Pinpoint the cell where the given text exists, returning its [X, Y] midpoint coordinate. 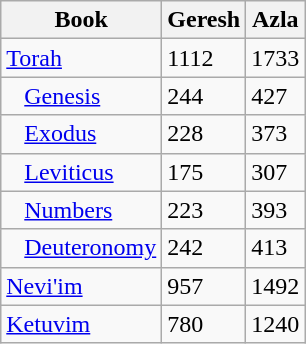
1492 [276, 286]
307 [276, 172]
244 [204, 96]
Genesis [82, 96]
1240 [276, 324]
Ketuvim [82, 324]
Nevi'im [82, 286]
957 [204, 286]
Exodus [82, 134]
Numbers [82, 210]
Deuteronomy [82, 248]
413 [276, 248]
373 [276, 134]
427 [276, 96]
Torah [82, 58]
223 [204, 210]
242 [204, 248]
175 [204, 172]
1112 [204, 58]
228 [204, 134]
Geresh [204, 20]
1733 [276, 58]
780 [204, 324]
393 [276, 210]
Book [82, 20]
Leviticus [82, 172]
Azla [276, 20]
